Find where the given text appears and provide that cell's center as [x, y] coordinate. 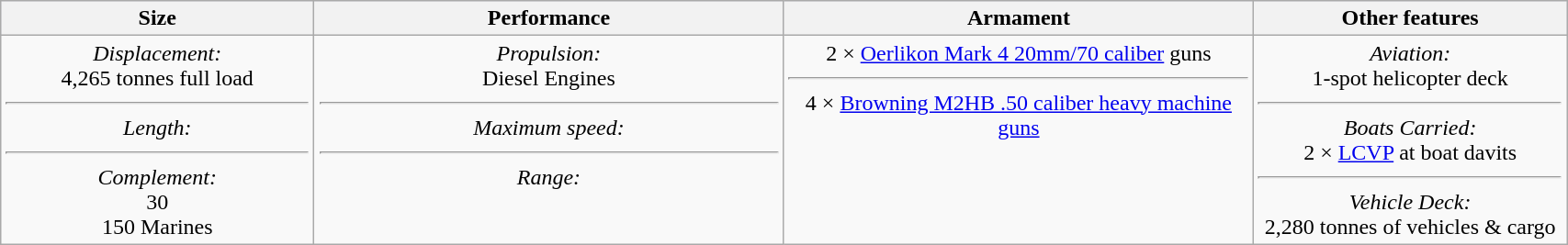
Other features [1411, 18]
Armament [1018, 18]
Performance [549, 18]
Propulsion:Diesel Engines Maximum speed: Range: [549, 139]
Aviation:1-spot helicopter deckBoats Carried:2 × LCVP at boat davits Vehicle Deck:2,280 tonnes of vehicles & cargo [1411, 139]
2 × Oerlikon Mark 4 20mm/70 caliber guns 4 × Browning M2HB .50 caliber heavy machine guns [1018, 139]
Displacement:4,265 tonnes full load Length: Complement:30 150 Marines [158, 139]
Size [158, 18]
